Find where the given text appears and provide that cell's center as (X, Y) coordinate. 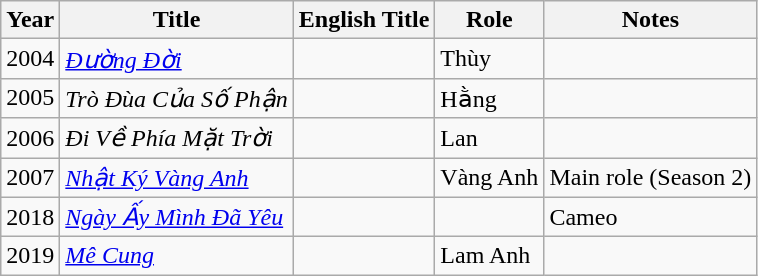
2005 (30, 98)
English Title (364, 20)
Mê Cung (176, 256)
Đi Về Phía Mặt Trời (176, 138)
Lan (490, 138)
Notes (650, 20)
Lam Anh (490, 256)
Year (30, 20)
2019 (30, 256)
Thùy (490, 59)
2006 (30, 138)
2007 (30, 178)
Cameo (650, 217)
Trò Đùa Của Số Phận (176, 98)
Nhật Ký Vàng Anh (176, 178)
Đường Đời (176, 59)
2018 (30, 217)
Hằng (490, 98)
2004 (30, 59)
Title (176, 20)
Ngày Ấy Mình Đã Yêu (176, 217)
Vàng Anh (490, 178)
Main role (Season 2) (650, 178)
Role (490, 20)
